Pinpoint the cell where the given text exists, returning its (X, Y) midpoint coordinate. 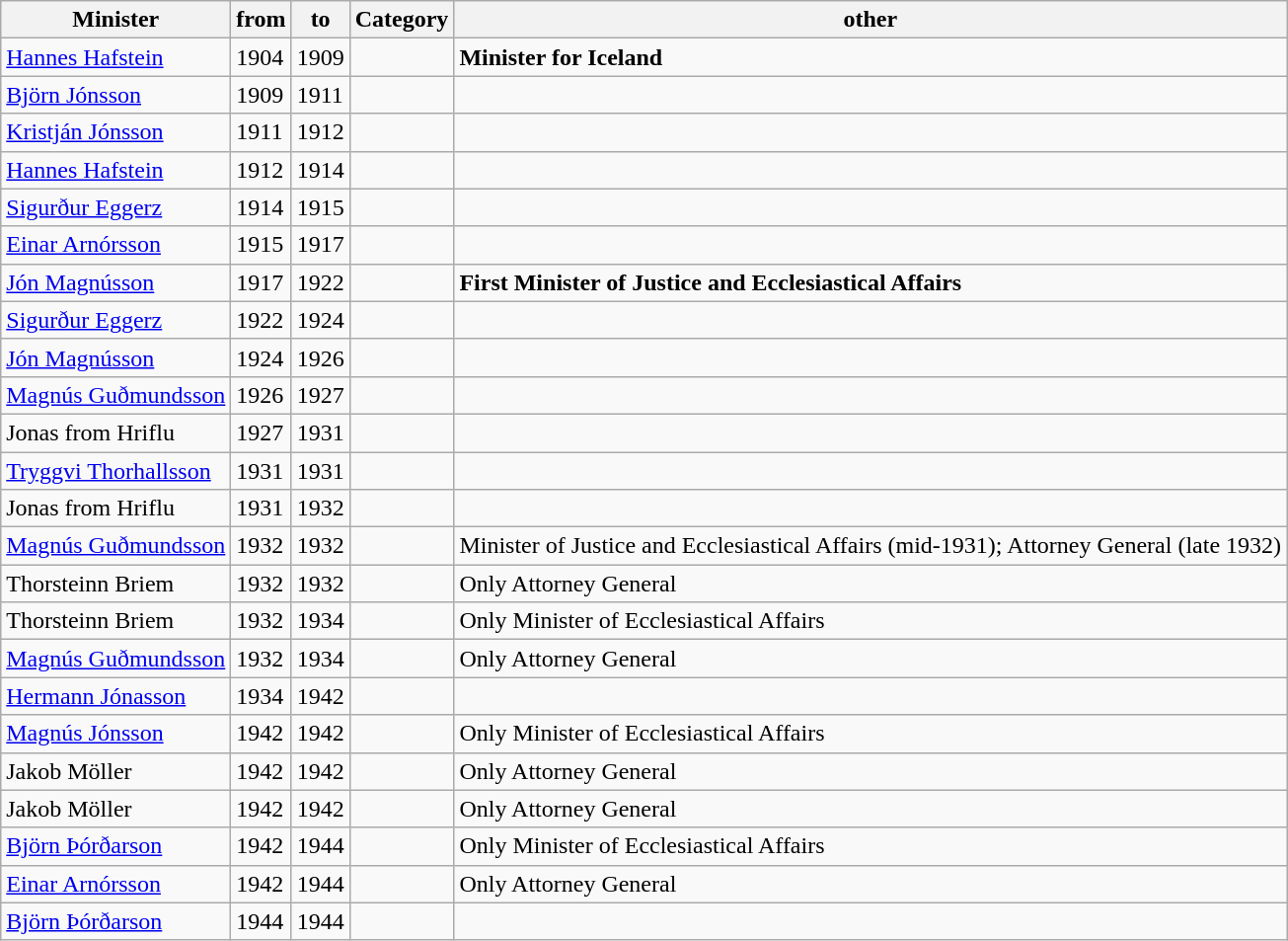
to (320, 20)
Hermann Jónasson (116, 696)
Minister for Iceland (871, 57)
Kristján Jónsson (116, 132)
Category (402, 20)
other (871, 20)
Björn Jónsson (116, 95)
Magnús Jónsson (116, 734)
from (261, 20)
Minister of Justice and Ecclesiastical Affairs (mid-1931); Attorney General (late 1932) (871, 546)
First Minister of Justice and Ecclesiastical Affairs (871, 282)
Minister (116, 20)
Tryggvi Thorhallsson (116, 471)
1904 (261, 57)
